Detect which cell encompasses the target text, then output its [x, y] center coordinate. 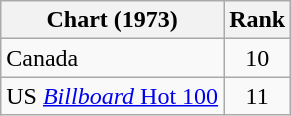
Canada [112, 58]
Chart (1973) [112, 20]
10 [258, 58]
US Billboard Hot 100 [112, 96]
11 [258, 96]
Rank [258, 20]
